Determine the (X, Y) coordinate at the center of the cell enclosing the given text.  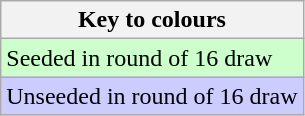
Seeded in round of 16 draw (152, 58)
Key to colours (152, 20)
Unseeded in round of 16 draw (152, 96)
